Search for the cell housing the specified text and yield its (x, y) center coordinate. 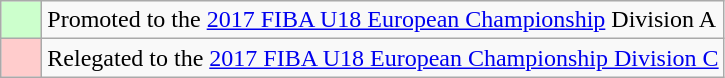
Relegated to the 2017 FIBA U18 European Championship Division C (383, 58)
Promoted to the 2017 FIBA U18 European Championship Division A (383, 20)
